Detect which cell encompasses the target text, then output its (x, y) center coordinate. 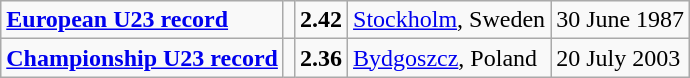
Championship U23 record (142, 58)
20 July 2003 (620, 58)
2.42 (320, 20)
Bydgoszcz, Poland (450, 58)
Stockholm, Sweden (450, 20)
European U23 record (142, 20)
30 June 1987 (620, 20)
2.36 (320, 58)
